For the text-containing cell, return its midpoint in [X, Y] coordinate format. 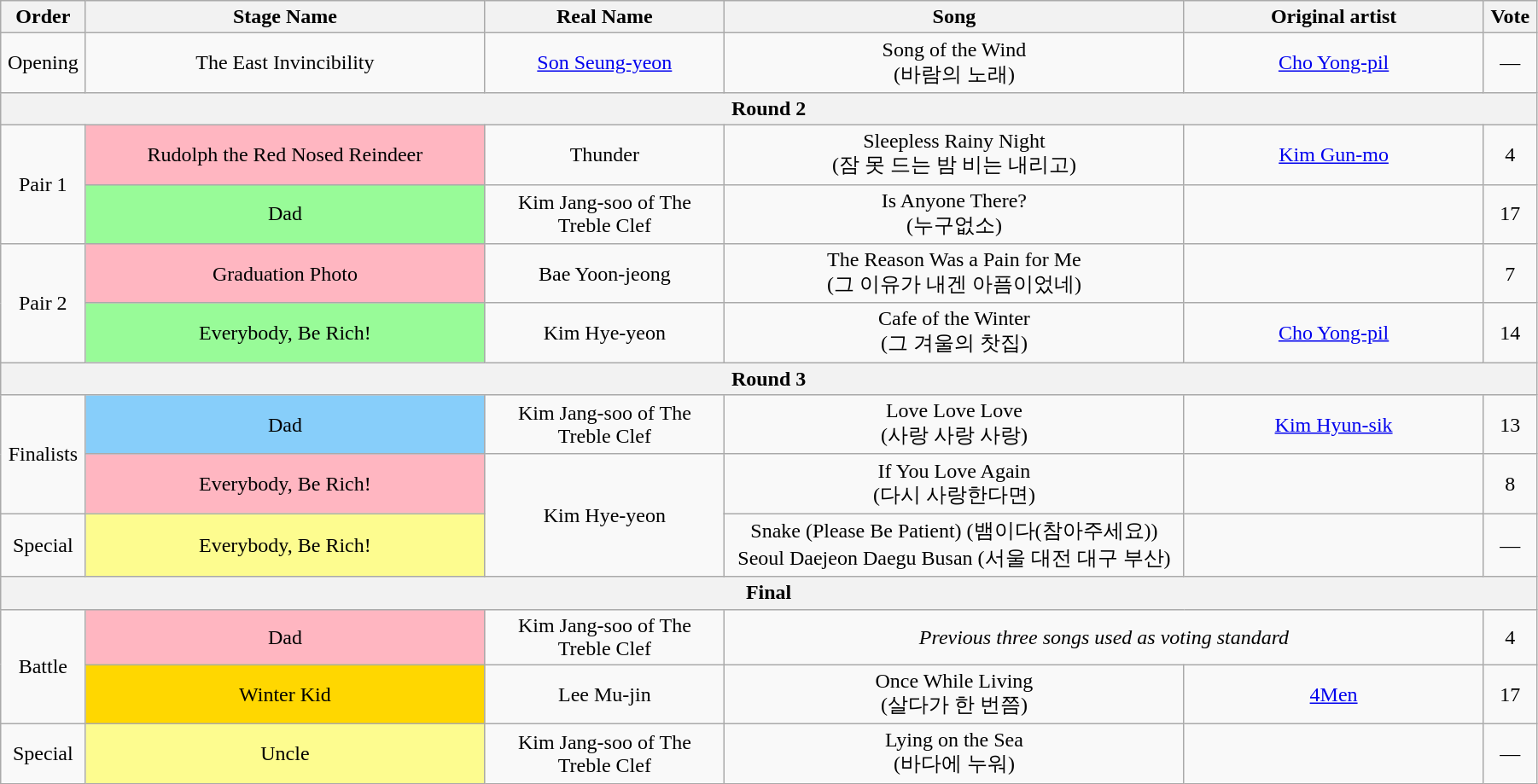
Thunder [604, 154]
Previous three songs used as voting standard [1104, 636]
Love Love Love(사랑 사랑 사랑) [954, 425]
7 [1510, 274]
The Reason Was a Pain for Me(그 이유가 내겐 아픔이었네) [954, 274]
The East Invincibility [285, 63]
Finalists [43, 454]
Order [43, 17]
Once While Living(살다가 한 번쯤) [954, 694]
Is Anyone There?(누구없소) [954, 214]
Song of the Wind(바람의 노래) [954, 63]
8 [1510, 484]
Song [954, 17]
Stage Name [285, 17]
Graduation Photo [285, 274]
Lee Mu-jin [604, 694]
Pair 2 [43, 304]
Lying on the Sea(바다에 누워) [954, 754]
Opening [43, 63]
13 [1510, 425]
14 [1510, 333]
Vote [1510, 17]
Round 3 [769, 379]
4Men [1333, 694]
Uncle [285, 754]
Kim Gun-mo [1333, 154]
Real Name [604, 17]
Snake (Please Be Patient) (뱀이다(참아주세요))Seoul Daejeon Daegu Busan (서울 대전 대구 부산) [954, 545]
Final [769, 593]
Rudolph the Red Nosed Reindeer [285, 154]
Round 2 [769, 108]
Sleepless Rainy Night(잠 못 드는 밤 비는 내리고) [954, 154]
Original artist [1333, 17]
If You Love Again(다시 사랑한다면) [954, 484]
Battle [43, 667]
Bae Yoon-jeong [604, 274]
Pair 1 [43, 184]
Winter Kid [285, 694]
Kim Hyun-sik [1333, 425]
Son Seung-yeon [604, 63]
Cafe of the Winter(그 겨울의 찻집) [954, 333]
